Search for the cell housing the specified text and yield its (x, y) center coordinate. 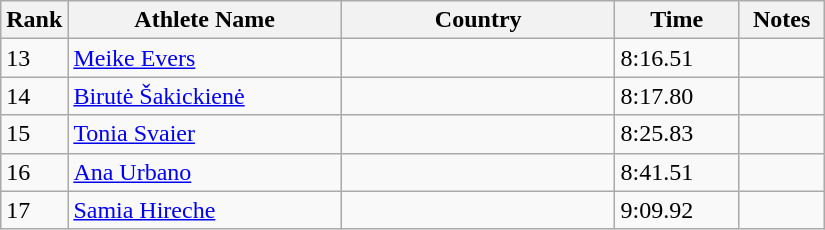
Country (478, 20)
Meike Evers (205, 58)
8:17.80 (677, 96)
Ana Urbano (205, 172)
13 (34, 58)
17 (34, 210)
16 (34, 172)
9:09.92 (677, 210)
Samia Hireche (205, 210)
Athlete Name (205, 20)
Birutė Šakickienė (205, 96)
14 (34, 96)
15 (34, 134)
8:16.51 (677, 58)
Rank (34, 20)
8:25.83 (677, 134)
Notes (782, 20)
Tonia Svaier (205, 134)
Time (677, 20)
8:41.51 (677, 172)
